For the text-containing cell, return its midpoint in (X, Y) coordinate format. 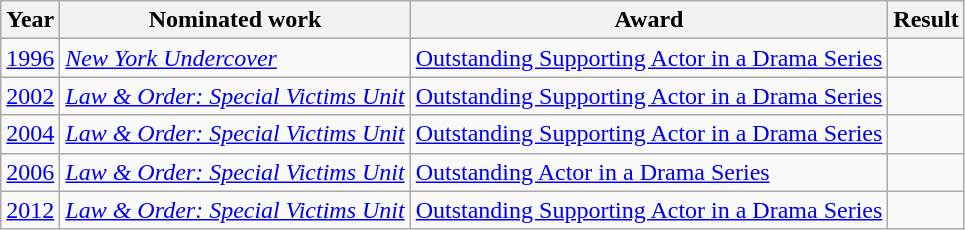
Nominated work (235, 20)
Award (649, 20)
2002 (30, 96)
2004 (30, 134)
1996 (30, 58)
New York Undercover (235, 58)
Result (926, 20)
Outstanding Actor in a Drama Series (649, 172)
Year (30, 20)
2012 (30, 210)
2006 (30, 172)
